Capture the cell that displays the provided text and extract its [X, Y] central coordinate. 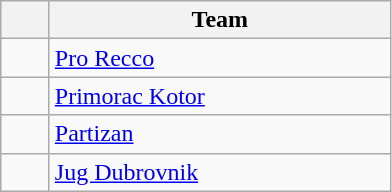
Primorac Kotor [220, 96]
Team [220, 20]
Pro Recco [220, 58]
Partizan [220, 134]
Jug Dubrovnik [220, 172]
